Return the (X, Y) coordinate for the center point of the cell that contains the specified text.  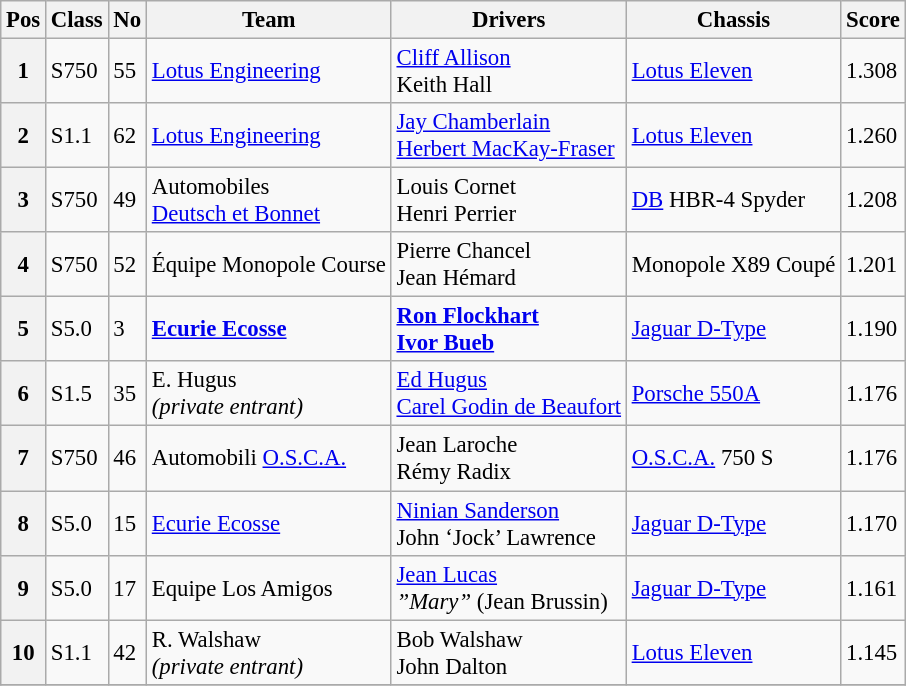
6 (24, 394)
Class (78, 20)
52 (127, 264)
Pierre Chancel Jean Hémard (508, 264)
1.208 (874, 200)
35 (127, 394)
No (127, 20)
10 (24, 652)
Jean Laroche Rémy Radix (508, 458)
46 (127, 458)
1.201 (874, 264)
55 (127, 72)
Monopole X89 Coupé (733, 264)
9 (24, 588)
Equipe Los Amigos (268, 588)
1.145 (874, 652)
DB HBR-4 Spyder (733, 200)
R. Walshaw(private entrant) (268, 652)
E. Hugus(private entrant) (268, 394)
1.308 (874, 72)
Ed Hugus Carel Godin de Beaufort (508, 394)
O.S.C.A. 750 S (733, 458)
62 (127, 136)
8 (24, 524)
Louis Cornet Henri Perrier (508, 200)
Ninian Sanderson John ‘Jock’ Lawrence (508, 524)
Pos (24, 20)
Drivers (508, 20)
4 (24, 264)
Jay Chamberlain Herbert MacKay-Fraser (508, 136)
Chassis (733, 20)
7 (24, 458)
5 (24, 330)
Cliff Allison Keith Hall (508, 72)
1.190 (874, 330)
42 (127, 652)
Porsche 550A (733, 394)
1 (24, 72)
Score (874, 20)
Équipe Monopole Course (268, 264)
49 (127, 200)
1.161 (874, 588)
15 (127, 524)
Team (268, 20)
1.170 (874, 524)
Bob Walshaw John Dalton (508, 652)
Jean Lucas ”Mary” (Jean Brussin) (508, 588)
2 (24, 136)
AutomobilesDeutsch et Bonnet (268, 200)
17 (127, 588)
1.260 (874, 136)
Automobili O.S.C.A. (268, 458)
Ron Flockhart Ivor Bueb (508, 330)
S1.5 (78, 394)
